Detect which cell encompasses the target text, then output its (x, y) center coordinate. 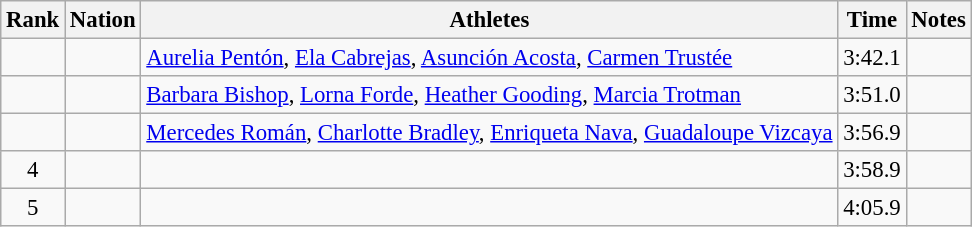
Aurelia Pentón, Ela Cabrejas, Asunción Acosta, Carmen Trustée (490, 58)
3:58.9 (872, 170)
5 (33, 208)
Mercedes Román, Charlotte Bradley, Enriqueta Nava, Guadaloupe Vizcaya (490, 133)
3:42.1 (872, 58)
Rank (33, 20)
3:56.9 (872, 133)
Barbara Bishop, Lorna Forde, Heather Gooding, Marcia Trotman (490, 95)
3:51.0 (872, 95)
Nation (103, 20)
4 (33, 170)
Time (872, 20)
Athletes (490, 20)
4:05.9 (872, 208)
Notes (938, 20)
